Scan for the cell matching the given text and deliver its (x, y) coordinate at center. 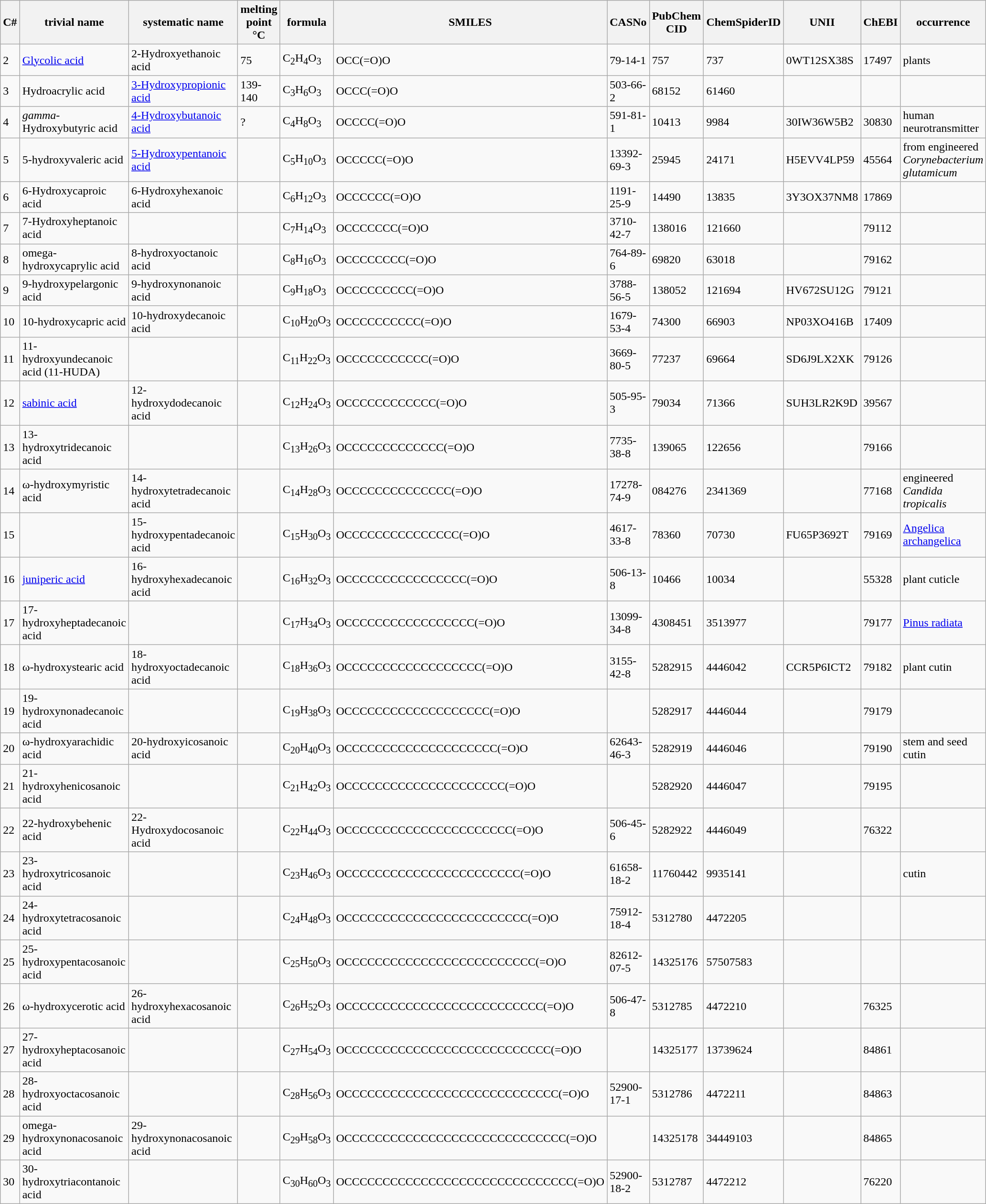
C24H48O3 (307, 918)
20-hydroxyicosanoic acid (183, 748)
8 (10, 259)
OCCCCCCC(=O)O (470, 228)
2 (10, 60)
52900-17-1 (628, 1094)
30830 (881, 122)
52900-18-2 (628, 1182)
19-hydroxynonadecanoic acid (74, 711)
5312786 (676, 1094)
5312785 (676, 1006)
omega-hydroxynonacosanoic acid (74, 1138)
3710-42-7 (628, 228)
OCCCCCCCCCCCCCCCCCCCCCCCCCCC(=O)O (470, 1050)
23-hydroxytricosanoic acid (74, 874)
? (259, 122)
25945 (676, 160)
FU65P3692T (822, 535)
C30H60O3 (307, 1182)
506-47-8 (628, 1006)
C3H6O3 (307, 91)
29-hydroxynonacosanoic acid (183, 1138)
OCCCCCCCCCCCCCCCCCCCC(=O)O (470, 748)
5282917 (676, 711)
9935141 (743, 874)
C27H54O3 (307, 1050)
C29H58O3 (307, 1138)
plants (943, 60)
77237 (676, 359)
25-hydroxypentacosanoic acid (74, 962)
30-hydroxytriacontanoic acid (74, 1182)
OCCCCCCCCCCCCCCCCCCCCCCCCCCCCCC(=O)O (470, 1182)
C2H4O3 (307, 60)
74300 (676, 321)
UNII (822, 22)
10034 (743, 579)
4446044 (743, 711)
14325176 (676, 962)
75912-18-4 (628, 918)
503-66-2 (628, 91)
C16H32O3 (307, 579)
5282915 (676, 667)
9-hydroxypelargonic acid (74, 290)
79034 (676, 403)
plant cuticle (943, 579)
30 (10, 1182)
4-Hydroxybutanoic acid (183, 122)
C23H46O3 (307, 874)
79182 (881, 667)
C13H26O3 (307, 447)
4472210 (743, 1006)
3669-80-5 (628, 359)
SMILES (470, 22)
11 (10, 359)
21 (10, 786)
NP03XO416B (822, 321)
79112 (881, 228)
121694 (743, 290)
0WT12SX38S (822, 60)
C15H30O3 (307, 535)
13099-34-8 (628, 623)
10-hydroxycapric acid (74, 321)
27-hydroxyheptacosanoic acid (74, 1050)
sabinic acid (74, 403)
OCCCCCCCCCCCCCCCCC(=O)O (470, 623)
506-13-8 (628, 579)
ChemSpiderID (743, 22)
5-Hydroxypentanoic acid (183, 160)
C28H56O3 (307, 1094)
19 (10, 711)
34449103 (743, 1138)
21-hydroxyhenicosanoic acid (74, 786)
C5H10O3 (307, 160)
76322 (881, 830)
24171 (743, 160)
17 (10, 623)
61460 (743, 91)
14325177 (676, 1050)
138052 (676, 290)
70730 (743, 535)
22-Hydroxydocosanoic acid (183, 830)
OCCCCCCCCCCCC(=O)O (470, 403)
5282922 (676, 830)
63018 (743, 259)
OCCCCCCCCCCCCCCCCCCCCC(=O)O (470, 786)
C11H22O3 (307, 359)
OCCCCCCCCCCCCCCCCCCC(=O)O (470, 711)
16 (10, 579)
OCCCCCCCC(=O)O (470, 259)
9984 (743, 122)
Angelica archangelica (943, 535)
OCCCCCCCCCCCCCCCCCCCCCCCC(=O)O (470, 918)
506-45-6 (628, 830)
H5EVV4LP59 (822, 160)
1679-53-4 (628, 321)
28-hydroxyoctacosanoic acid (74, 1094)
084276 (676, 491)
14325178 (676, 1138)
C8H16O3 (307, 259)
55328 (881, 579)
138016 (676, 228)
10466 (676, 579)
139065 (676, 447)
20 (10, 748)
764-89-6 (628, 259)
ω-hydroxymyristic acid (74, 491)
79190 (881, 748)
24-hydroxytetracosanoic acid (74, 918)
5312780 (676, 918)
OCCCCCCCCCCCCCCCC(=O)O (470, 579)
C12H24O3 (307, 403)
Hydroacrylic acid (74, 91)
17869 (881, 197)
10-hydroxydecanoic acid (183, 321)
7-Hydroxyheptanoic acid (74, 228)
13-hydroxytridecanoic acid (74, 447)
gamma-Hydroxybutyric acid (74, 122)
505-95-3 (628, 403)
9-hydroxynonanoic acid (183, 290)
OCCCCCCCCCCCCCCCCCCCCCCCCC(=O)O (470, 962)
stem and seed cutin (943, 748)
84863 (881, 1094)
4472212 (743, 1182)
C9H18O3 (307, 290)
27 (10, 1050)
OCCCCCCCCCC(=O)O (470, 321)
45564 (881, 160)
OCCCCCCCCC(=O)O (470, 290)
79-14-1 (628, 60)
OCCCCC(=O)O (470, 160)
OCCCCCC(=O)O (470, 197)
OCCCCCCCCCCCCCCCCCCCCCCCCCCCCC(=O)O (470, 1138)
18 (10, 667)
57507583 (743, 962)
22 (10, 830)
77168 (881, 491)
systematic name (183, 22)
4472205 (743, 918)
plant cutin (943, 667)
79162 (881, 259)
7 (10, 228)
SUH3LR2K9D (822, 403)
ω-hydroxyarachidic acid (74, 748)
14490 (676, 197)
13 (10, 447)
66903 (743, 321)
8-hydroxyoctanoic acid (183, 259)
29 (10, 1138)
ChEBI (881, 22)
OCCCCCCCCCCCCCCCCCC(=O)O (470, 667)
engineered Candida tropicalis (943, 491)
15-hydroxypentadecanoic acid (183, 535)
10413 (676, 122)
15 (10, 535)
3155-42-8 (628, 667)
4472211 (743, 1094)
ω-hydroxystearic acid (74, 667)
591-81-1 (628, 122)
82612-07-5 (628, 962)
5312787 (676, 1182)
17-hydroxyheptadecanoic acid (74, 623)
5 (10, 160)
6-Hydroxyhexanoic acid (183, 197)
61658-18-2 (628, 874)
OCCCCCCCCCCCCCCCCCCCCCCC(=O)O (470, 874)
23 (10, 874)
OCCC(=O)O (470, 91)
11-hydroxyundecanoic acid (11-HUDA) (74, 359)
7735-38-8 (628, 447)
84865 (881, 1138)
OCCCCCCCCCCC(=O)O (470, 359)
79121 (881, 290)
C18H36O3 (307, 667)
OCCCC(=O)O (470, 122)
SD6J9LX2XK (822, 359)
C# (10, 22)
3513977 (743, 623)
OCCCCCCCCCCCCCC(=O)O (470, 491)
4446049 (743, 830)
4446047 (743, 786)
4 (10, 122)
22-hydroxybehenic acid (74, 830)
C10H20O3 (307, 321)
3-Hydroxypropionic acid (183, 91)
737 (743, 60)
ω-hydroxycerotic acid (74, 1006)
5282920 (676, 786)
25 (10, 962)
10 (10, 321)
79195 (881, 786)
OCCCCCCCCCCCCCCCCCCCCCCCCCCCC(=O)O (470, 1094)
4446042 (743, 667)
78360 (676, 535)
5282919 (676, 748)
C17H34O3 (307, 623)
9 (10, 290)
13739624 (743, 1050)
79177 (881, 623)
Glycolic acid (74, 60)
79126 (881, 359)
757 (676, 60)
OCCCCCCCCCCCCC(=O)O (470, 447)
cutin (943, 874)
C26H52O3 (307, 1006)
HV672SU12G (822, 290)
18-hydroxyoctadecanoic acid (183, 667)
CASNo (628, 22)
14 (10, 491)
30IW36W5B2 (822, 122)
C19H38O3 (307, 711)
12-hydroxydodecanoic acid (183, 403)
14-hydroxytetradecanoic acid (183, 491)
OCCCCCCCCCCCCCCC(=O)O (470, 535)
C6H12O3 (307, 197)
76325 (881, 1006)
12 (10, 403)
3 (10, 91)
C20H40O3 (307, 748)
from engineered Corynebacterium glutamicum (943, 160)
139-140 (259, 91)
human neurotransmitter (943, 122)
occurrence (943, 22)
omega-hydroxycaprylic acid (74, 259)
121660 (743, 228)
3788-56-5 (628, 290)
2-Hydroxyethanoic acid (183, 60)
26 (10, 1006)
juniperic acid (74, 579)
122656 (743, 447)
C4H8O3 (307, 122)
C14H28O3 (307, 491)
Pinus radiata (943, 623)
OCCCCCCCCCCCCCCCCCCCCCCCCCC(=O)O (470, 1006)
4446046 (743, 748)
OCCCCCCCCCCCCCCCCCCCCCC(=O)O (470, 830)
C25H50O3 (307, 962)
OCC(=O)O (470, 60)
13835 (743, 197)
75 (259, 60)
CCR5P6ICT2 (822, 667)
6 (10, 197)
4308451 (676, 623)
24 (10, 918)
71366 (743, 403)
PubChem CID (676, 22)
16-hydroxyhexadecanoic acid (183, 579)
3Y3OX37NM8 (822, 197)
17497 (881, 60)
79169 (881, 535)
1191-25-9 (628, 197)
C7H14O3 (307, 228)
62643-46-3 (628, 748)
79166 (881, 447)
4617-33-8 (628, 535)
26-hydroxyhexacosanoic acid (183, 1006)
13392-69-3 (628, 160)
trivial name (74, 22)
formula (307, 22)
2341369 (743, 491)
69820 (676, 259)
C22H44O3 (307, 830)
17278-74-9 (628, 491)
melting point°C (259, 22)
C21H42O3 (307, 786)
76220 (881, 1182)
5-hydroxyvaleric acid (74, 160)
39567 (881, 403)
11760442 (676, 874)
84861 (881, 1050)
28 (10, 1094)
69664 (743, 359)
68152 (676, 91)
17409 (881, 321)
79179 (881, 711)
6-Hydroxycaproic acid (74, 197)
